Identify which cell holds the provided text, then report its [x, y] central coordinate. 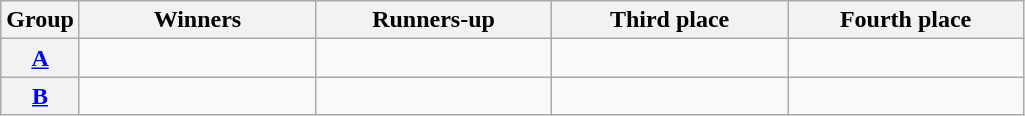
Fourth place [906, 20]
Group [40, 20]
Runners-up [433, 20]
Winners [197, 20]
Third place [670, 20]
B [40, 96]
A [40, 58]
